Provide the [X, Y] coordinate of the cell's center where the given text is located.  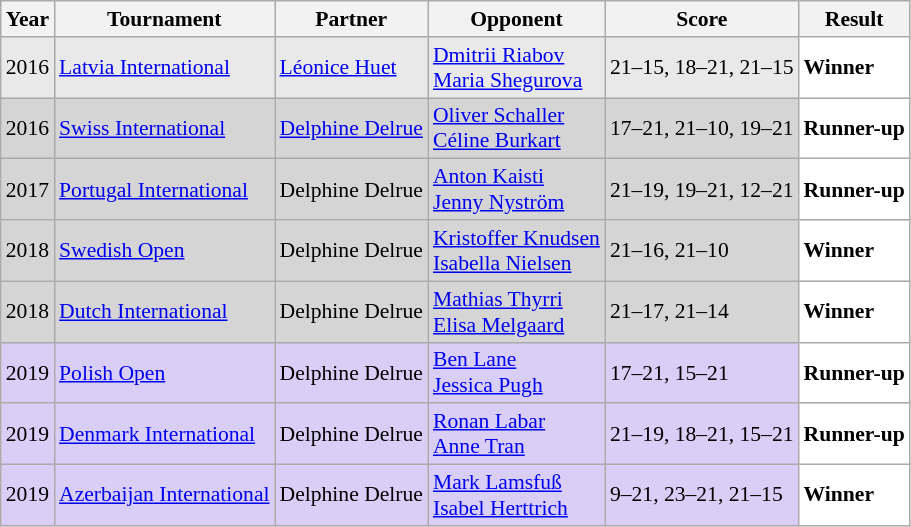
9–21, 23–21, 21–15 [702, 496]
Swiss International [164, 128]
Latvia International [164, 68]
Partner [352, 19]
2017 [28, 190]
Tournament [164, 19]
Dutch International [164, 312]
21–19, 19–21, 12–21 [702, 190]
Léonice Huet [352, 68]
Denmark International [164, 434]
21–16, 21–10 [702, 250]
Result [854, 19]
Dmitrii Riabov Maria Shegurova [516, 68]
21–17, 21–14 [702, 312]
Score [702, 19]
Ronan Labar Anne Tran [516, 434]
Oliver Schaller Céline Burkart [516, 128]
Opponent [516, 19]
Azerbaijan International [164, 496]
Mathias Thyrri Elisa Melgaard [516, 312]
Swedish Open [164, 250]
Year [28, 19]
17–21, 15–21 [702, 372]
21–15, 18–21, 21–15 [702, 68]
Polish Open [164, 372]
Portugal International [164, 190]
Mark Lamsfuß Isabel Herttrich [516, 496]
21–19, 18–21, 15–21 [702, 434]
17–21, 21–10, 19–21 [702, 128]
Kristoffer Knudsen Isabella Nielsen [516, 250]
Ben Lane Jessica Pugh [516, 372]
Anton Kaisti Jenny Nyström [516, 190]
